Return the [X, Y] coordinate for the center point of the cell that contains the specified text.  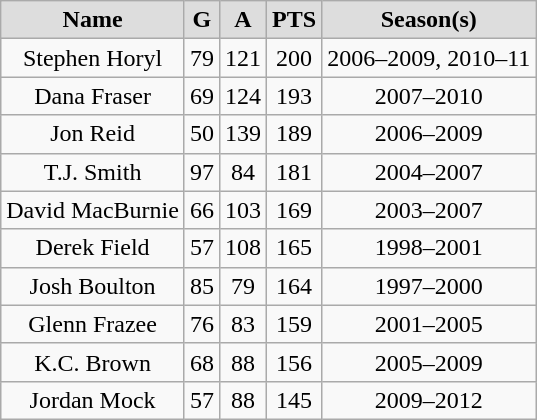
139 [242, 134]
66 [202, 210]
Glenn Frazee [93, 324]
Stephen Horyl [93, 58]
68 [202, 362]
Derek Field [93, 248]
156 [294, 362]
121 [242, 58]
76 [202, 324]
69 [202, 96]
2005–2009 [429, 362]
159 [294, 324]
2006–2009, 2010–11 [429, 58]
85 [202, 286]
2004–2007 [429, 172]
1997–2000 [429, 286]
2003–2007 [429, 210]
164 [294, 286]
Josh Boulton [93, 286]
83 [242, 324]
David MacBurnie [93, 210]
193 [294, 96]
124 [242, 96]
181 [294, 172]
165 [294, 248]
2009–2012 [429, 400]
Jordan Mock [93, 400]
97 [202, 172]
Dana Fraser [93, 96]
A [242, 20]
108 [242, 248]
K.C. Brown [93, 362]
Jon Reid [93, 134]
2007–2010 [429, 96]
84 [242, 172]
169 [294, 210]
Name [93, 20]
T.J. Smith [93, 172]
200 [294, 58]
Season(s) [429, 20]
1998–2001 [429, 248]
2001–2005 [429, 324]
2006–2009 [429, 134]
50 [202, 134]
G [202, 20]
189 [294, 134]
103 [242, 210]
145 [294, 400]
PTS [294, 20]
